Identify which cell holds the provided text, then report its (x, y) central coordinate. 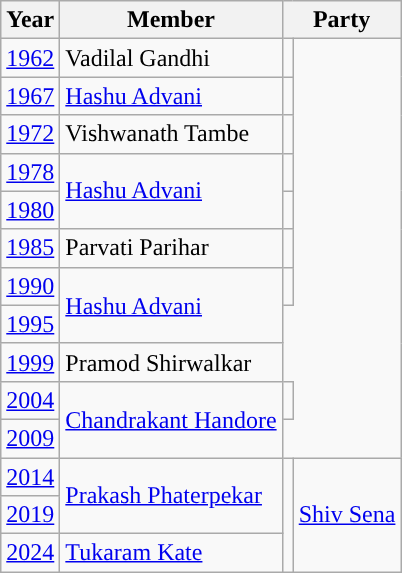
1962 (30, 58)
Vadilal Gandhi (171, 58)
2024 (30, 553)
2009 (30, 438)
1999 (30, 362)
Member (171, 20)
1967 (30, 96)
2014 (30, 477)
1972 (30, 134)
Tukaram Kate (171, 553)
1990 (30, 286)
Parvati Parihar (171, 248)
Year (30, 20)
Vishwanath Tambe (171, 134)
1978 (30, 172)
1995 (30, 324)
Party (342, 20)
Shiv Sena (347, 515)
Pramod Shirwalkar (171, 362)
1980 (30, 210)
Prakash Phaterpekar (171, 496)
1985 (30, 248)
2019 (30, 515)
2004 (30, 400)
Chandrakant Handore (171, 419)
